Detect which cell encompasses the target text, then output its [x, y] center coordinate. 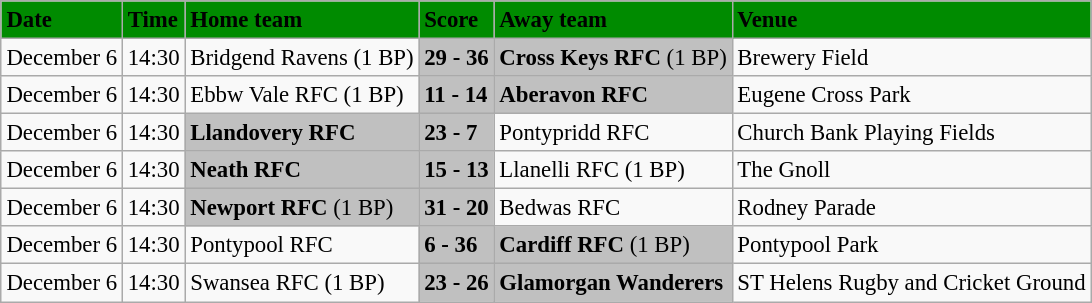
Score [456, 20]
Pontypool Park [912, 245]
11 - 14 [456, 95]
Bedwas RFC [613, 208]
23 - 26 [456, 283]
23 - 7 [456, 133]
Home team [302, 20]
Venue [912, 20]
ST Helens Rugby and Cricket Ground [912, 283]
Glamorgan Wanderers [613, 283]
15 - 13 [456, 170]
Cross Keys RFC (1 BP) [613, 57]
Rodney Parade [912, 208]
Brewery Field [912, 57]
Time [154, 20]
Away team [613, 20]
The Gnoll [912, 170]
Date [62, 20]
Llanelli RFC (1 BP) [613, 170]
Neath RFC [302, 170]
Swansea RFC (1 BP) [302, 283]
Bridgend Ravens (1 BP) [302, 57]
29 - 36 [456, 57]
Aberavon RFC [613, 95]
Pontypool RFC [302, 245]
Ebbw Vale RFC (1 BP) [302, 95]
Newport RFC (1 BP) [302, 208]
Pontypridd RFC [613, 133]
6 - 36 [456, 245]
Llandovery RFC [302, 133]
31 - 20 [456, 208]
Church Bank Playing Fields [912, 133]
Eugene Cross Park [912, 95]
Cardiff RFC (1 BP) [613, 245]
